Provide the (x, y) coordinate of the cell's center where the given text is located.  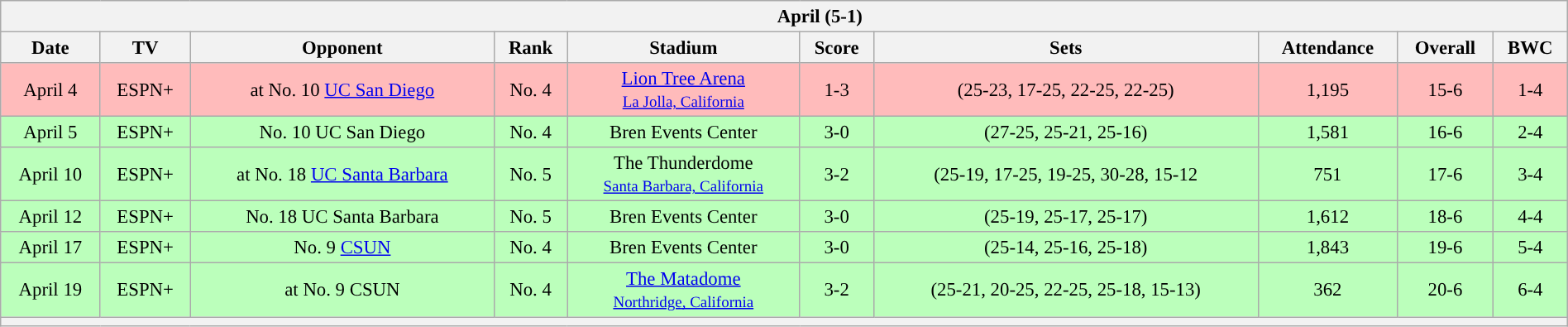
Date (50, 47)
15-6 (1446, 89)
April 5 (50, 132)
(25-21, 20-25, 22-25, 25-18, 15-13) (1065, 290)
at No. 10 UC San Diego (342, 89)
2-4 (1530, 132)
Opponent (342, 47)
1-3 (837, 89)
at No. 18 UC Santa Barbara (342, 174)
April (5-1) (784, 17)
1,195 (1327, 89)
(27-25, 25-21, 25-16) (1065, 132)
TV (146, 47)
18-6 (1446, 217)
Overall (1446, 47)
1,581 (1327, 132)
Attendance (1327, 47)
Stadium (684, 47)
The Thunderdome Santa Barbara, California (684, 174)
No. 18 UC Santa Barbara (342, 217)
20-6 (1446, 290)
No. 9 CSUN (342, 248)
4-4 (1530, 217)
(25-14, 25-16, 25-18) (1065, 248)
1-4 (1530, 89)
6-4 (1530, 290)
Score (837, 47)
751 (1327, 174)
April 10 (50, 174)
17-6 (1446, 174)
April 19 (50, 290)
1,843 (1327, 248)
(25-19, 25-17, 25-17) (1065, 217)
April 12 (50, 217)
April 4 (50, 89)
362 (1327, 290)
at No. 9 CSUN (342, 290)
Sets (1065, 47)
No. 10 UC San Diego (342, 132)
Rank (531, 47)
Lion Tree ArenaLa Jolla, California (684, 89)
5-4 (1530, 248)
19-6 (1446, 248)
April 17 (50, 248)
(25-23, 17-25, 22-25, 22-25) (1065, 89)
(25-19, 17-25, 19-25, 30-28, 15-12 (1065, 174)
BWC (1530, 47)
The MatadomeNorthridge, California (684, 290)
16-6 (1446, 132)
1,612 (1327, 217)
3-4 (1530, 174)
